Scan for the cell matching the given text and deliver its (x, y) coordinate at center. 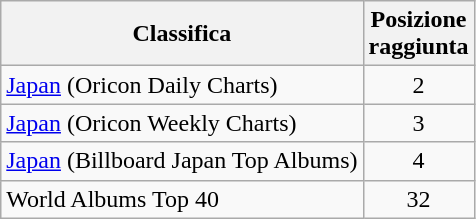
32 (418, 199)
4 (418, 161)
3 (418, 123)
2 (418, 85)
World Albums Top 40 (182, 199)
Japan (Billboard Japan Top Albums) (182, 161)
Posizioneraggiunta (418, 34)
Classifica (182, 34)
Japan (Oricon Weekly Charts) (182, 123)
Japan (Oricon Daily Charts) (182, 85)
